Scan for the cell matching the given text and deliver its (X, Y) coordinate at center. 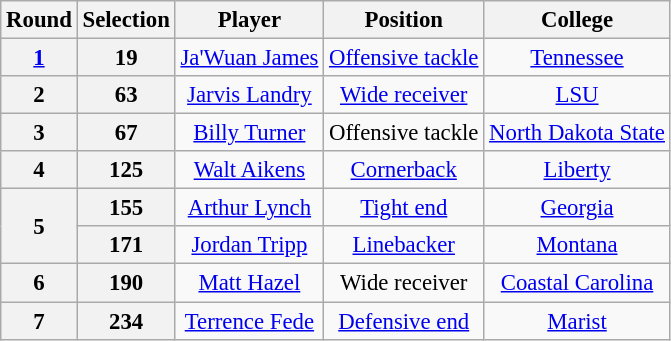
Selection (126, 20)
1 (39, 58)
Position (404, 20)
Montana (577, 245)
North Dakota State (577, 133)
Jordan Tripp (250, 245)
Billy Turner (250, 133)
Terrence Fede (250, 321)
Ja'Wuan James (250, 58)
67 (126, 133)
College (577, 20)
Linebacker (404, 245)
Tight end (404, 208)
LSU (577, 95)
Matt Hazel (250, 283)
5 (39, 226)
7 (39, 321)
Player (250, 20)
6 (39, 283)
190 (126, 283)
Jarvis Landry (250, 95)
Liberty (577, 170)
Defensive end (404, 321)
Round (39, 20)
4 (39, 170)
Cornerback (404, 170)
3 (39, 133)
2 (39, 95)
234 (126, 321)
171 (126, 245)
Arthur Lynch (250, 208)
Georgia (577, 208)
19 (126, 58)
Walt Aikens (250, 170)
155 (126, 208)
Coastal Carolina (577, 283)
63 (126, 95)
125 (126, 170)
Tennessee (577, 58)
Marist (577, 321)
